Determine the [x, y] coordinate at the center of the cell enclosing the given text.  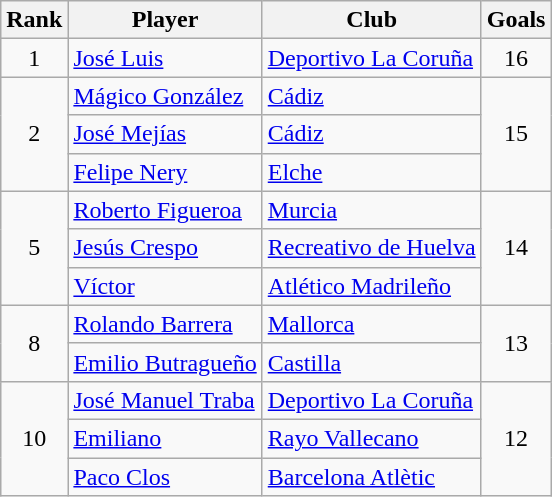
16 [516, 58]
Mallorca [372, 324]
Elche [372, 172]
José Mejías [165, 134]
Emilio Butragueño [165, 362]
Mágico González [165, 96]
Recreativo de Huelva [372, 248]
Felipe Nery [165, 172]
Club [372, 20]
José Manuel Traba [165, 400]
Castilla [372, 362]
13 [516, 343]
12 [516, 438]
José Luis [165, 58]
Víctor [165, 286]
Jesús Crespo [165, 248]
Barcelona Atlètic [372, 477]
Goals [516, 20]
Roberto Figueroa [165, 210]
Murcia [372, 210]
Rayo Vallecano [372, 438]
Rolando Barrera [165, 324]
10 [34, 438]
Player [165, 20]
14 [516, 248]
1 [34, 58]
5 [34, 248]
Paco Clos [165, 477]
2 [34, 134]
Atlético Madrileño [372, 286]
Rank [34, 20]
Emiliano [165, 438]
8 [34, 343]
15 [516, 134]
